Provide the [x, y] coordinate of the cell's center where the given text is located.  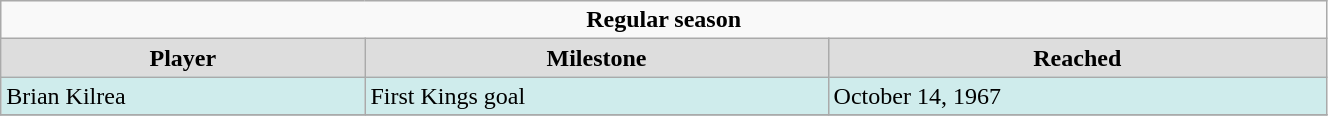
Reached [1077, 58]
Player [183, 58]
October 14, 1967 [1077, 96]
First Kings goal [596, 96]
Regular season [664, 20]
Milestone [596, 58]
Brian Kilrea [183, 96]
